Extract the [X, Y] coordinate from the center of the cell holding the provided text.  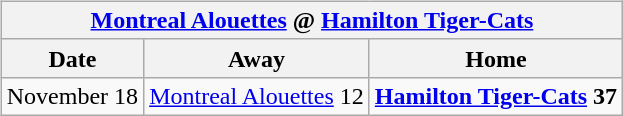
November 18 [72, 96]
Home [496, 58]
Away [257, 58]
Date [72, 58]
Montreal Alouettes 12 [257, 96]
Hamilton Tiger-Cats 37 [496, 96]
Montreal Alouettes @ Hamilton Tiger-Cats [312, 20]
